Identify which cell holds the provided text, then report its [X, Y] central coordinate. 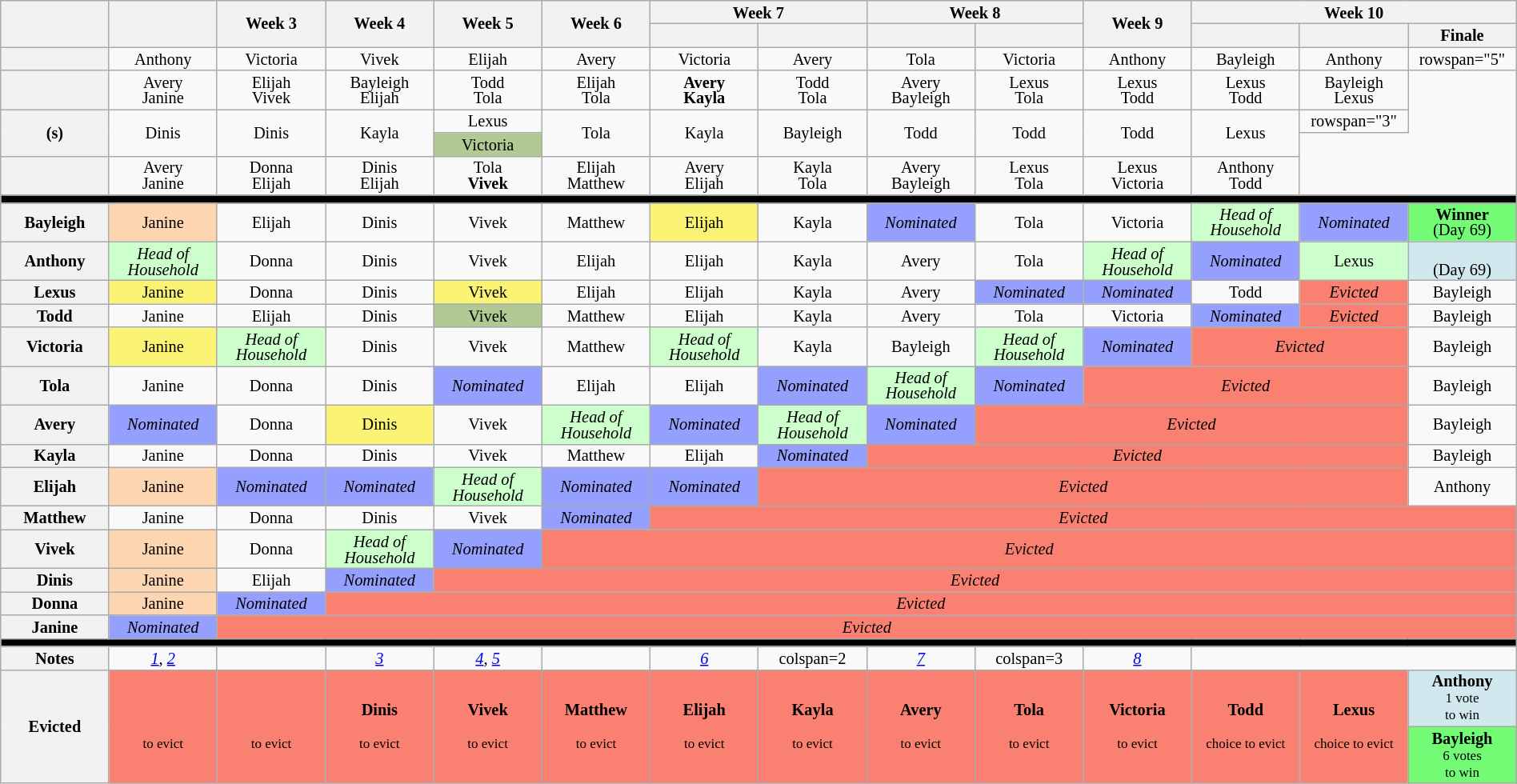
3 [379, 658]
AveryElijah [704, 176]
Bayleigh6 votesto win [1463, 755]
Elijah to evict [704, 726]
6 [704, 658]
(s) [54, 132]
Kayla to evict [813, 726]
KaylaTola [813, 176]
Week 9 [1138, 23]
LexusVictoria [1138, 176]
Dinis to evict [379, 726]
BayleighElijah [379, 90]
Anthony1 voteto win [1463, 698]
Vivek to evict [488, 726]
Week 7 [758, 11]
Matthew to evict [595, 726]
BayleighLexus [1354, 90]
4, 5 [488, 658]
(Day 69) [1463, 261]
ElijahMatthew [595, 176]
8 [1138, 658]
Week 5 [488, 23]
AnthonyTodd [1245, 176]
Tola Vivek [488, 176]
Week 10 [1354, 11]
Week 3 [270, 23]
rowspan="3" [1354, 120]
Week 8 [975, 11]
Notes [54, 658]
DonnaElijah [270, 176]
1, 2 [163, 658]
Toddchoice to evict [1245, 726]
AveryKayla [704, 90]
Tola to evict [1029, 726]
Week 6 [595, 23]
colspan=3 [1029, 658]
DinisElijah [379, 176]
Winner(Day 69) [1463, 222]
Victoria to evict [1138, 726]
Finale [1463, 35]
Week 4 [379, 23]
Avery to evict [920, 726]
7 [920, 658]
ElijahVivek [270, 90]
rowspan="5" [1463, 59]
ElijahTola [595, 90]
colspan=2 [813, 658]
Lexuschoice to evict [1354, 726]
